Determine the (X, Y) coordinate at the center of the cell enclosing the given text.  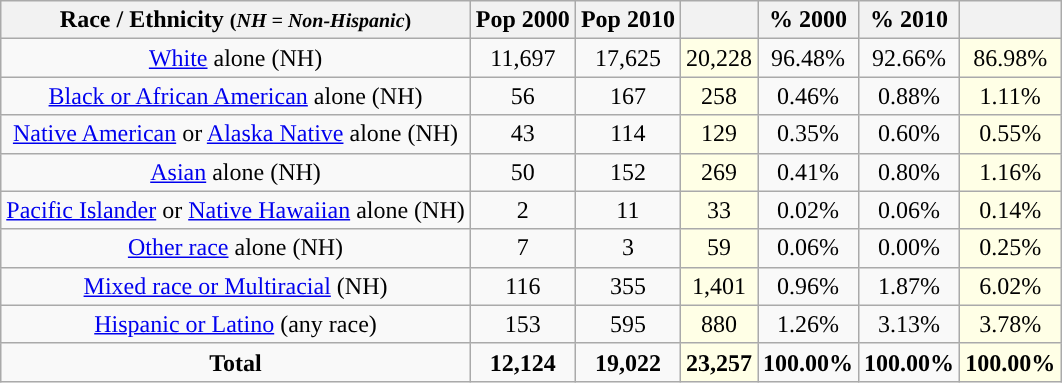
258 (718, 96)
Total (236, 362)
114 (628, 134)
92.66% (910, 58)
1.16% (1010, 172)
0.02% (808, 210)
152 (628, 172)
12,124 (522, 362)
167 (628, 96)
2 (522, 210)
56 (522, 96)
0.46% (808, 96)
1,401 (718, 286)
3.78% (1010, 324)
1.26% (808, 324)
50 (522, 172)
Mixed race or Multiracial (NH) (236, 286)
0.60% (910, 134)
Asian alone (NH) (236, 172)
153 (522, 324)
1.87% (910, 286)
19,022 (628, 362)
23,257 (718, 362)
3.13% (910, 324)
595 (628, 324)
Other race alone (NH) (236, 248)
0.55% (1010, 134)
Pop 2000 (522, 20)
% 2000 (808, 20)
0.96% (808, 286)
129 (718, 134)
0.35% (808, 134)
0.25% (1010, 248)
7 (522, 248)
% 2010 (910, 20)
355 (628, 286)
269 (718, 172)
Hispanic or Latino (any race) (236, 324)
116 (522, 286)
20,228 (718, 58)
880 (718, 324)
11 (628, 210)
0.88% (910, 96)
0.41% (808, 172)
Black or African American alone (NH) (236, 96)
59 (718, 248)
11,697 (522, 58)
3 (628, 248)
Native American or Alaska Native alone (NH) (236, 134)
Race / Ethnicity (NH = Non-Hispanic) (236, 20)
33 (718, 210)
0.14% (1010, 210)
43 (522, 134)
Pacific Islander or Native Hawaiian alone (NH) (236, 210)
1.11% (1010, 96)
White alone (NH) (236, 58)
0.80% (910, 172)
86.98% (1010, 58)
0.00% (910, 248)
Pop 2010 (628, 20)
96.48% (808, 58)
17,625 (628, 58)
6.02% (1010, 286)
